Scan for the cell matching the given text and deliver its [X, Y] coordinate at center. 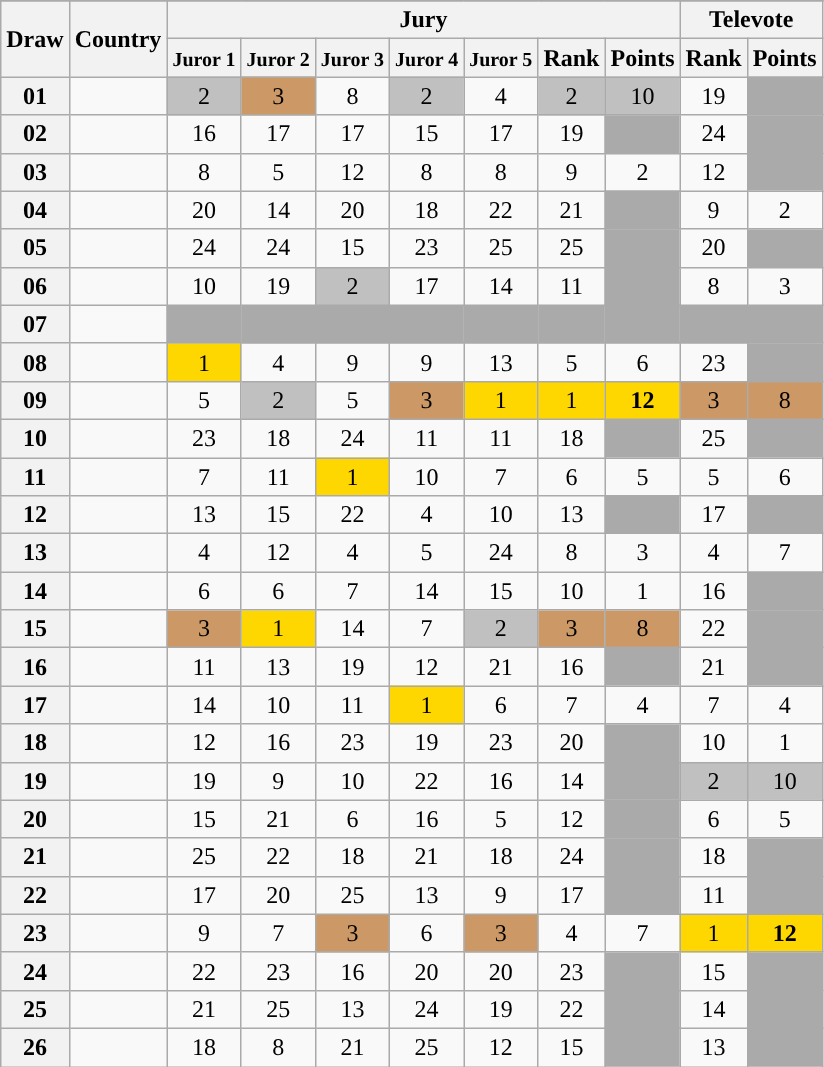
06 [35, 286]
Jury [424, 20]
26 [35, 1047]
07 [35, 324]
08 [35, 362]
09 [35, 400]
05 [35, 248]
Juror 3 [352, 58]
Juror 1 [204, 58]
02 [35, 134]
03 [35, 172]
Juror 2 [278, 58]
Draw [35, 39]
Televote [751, 20]
Juror 5 [501, 58]
01 [35, 96]
04 [35, 210]
Juror 4 [426, 58]
Country [118, 39]
